Identify which cell holds the provided text, then report its [X, Y] central coordinate. 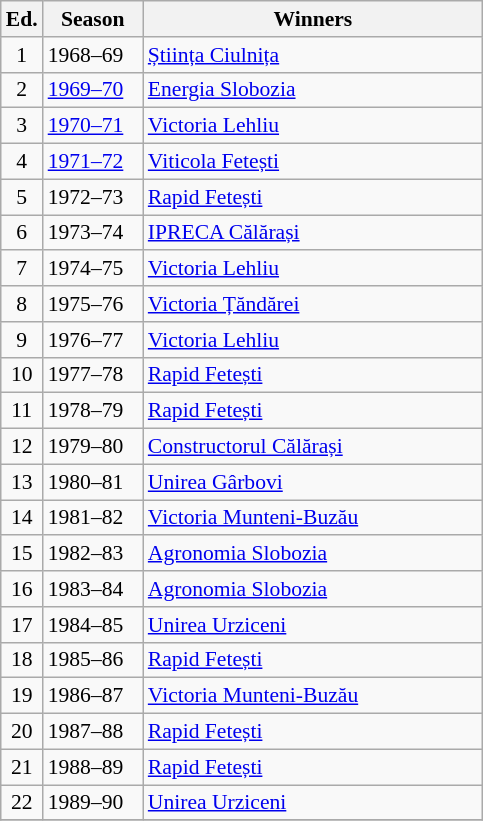
1980–81 [93, 482]
Ed. [22, 19]
1986–87 [93, 696]
1978–79 [93, 411]
1968–69 [93, 55]
1972–73 [93, 197]
1988–89 [93, 767]
21 [22, 767]
1971–72 [93, 162]
16 [22, 589]
12 [22, 447]
18 [22, 660]
1981–82 [93, 518]
19 [22, 696]
9 [22, 340]
Unirea Gârbovi [313, 482]
1985–86 [93, 660]
Winners [313, 19]
1989–90 [93, 803]
1973–74 [93, 233]
15 [22, 554]
Constructorul Călărași [313, 447]
1977–78 [93, 375]
1979–80 [93, 447]
8 [22, 304]
3 [22, 126]
13 [22, 482]
1 [22, 55]
7 [22, 269]
1983–84 [93, 589]
1987–88 [93, 732]
1969–70 [93, 90]
1975–76 [93, 304]
10 [22, 375]
22 [22, 803]
Energia Slobozia [313, 90]
11 [22, 411]
1974–75 [93, 269]
6 [22, 233]
IPRECA Călărași [313, 233]
4 [22, 162]
20 [22, 732]
Viticola Fetești [313, 162]
5 [22, 197]
17 [22, 625]
14 [22, 518]
1970–71 [93, 126]
2 [22, 90]
Season [93, 19]
1984–85 [93, 625]
1982–83 [93, 554]
1976–77 [93, 340]
Victoria Țăndărei [313, 304]
Știința Ciulnița [313, 55]
